Locate the cell with the specified text and output its [X, Y] center coordinate. 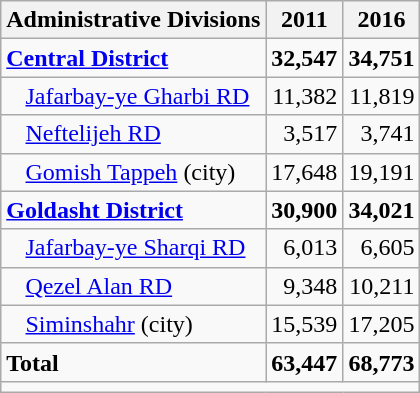
9,348 [304, 286]
Total [134, 362]
32,547 [304, 58]
63,447 [304, 362]
3,741 [382, 134]
10,211 [382, 286]
6,605 [382, 248]
17,205 [382, 324]
34,751 [382, 58]
19,191 [382, 172]
3,517 [304, 134]
Siminshahr (city) [134, 324]
68,773 [382, 362]
34,021 [382, 210]
2011 [304, 20]
30,900 [304, 210]
2016 [382, 20]
Central District [134, 58]
Qezel Alan RD [134, 286]
Jafarbay-ye Sharqi RD [134, 248]
Neftelijeh RD [134, 134]
6,013 [304, 248]
Jafarbay-ye Gharbi RD [134, 96]
17,648 [304, 172]
11,382 [304, 96]
Goldasht District [134, 210]
15,539 [304, 324]
11,819 [382, 96]
Administrative Divisions [134, 20]
Gomish Tappeh (city) [134, 172]
